Determine the (X, Y) coordinate at the center of the cell enclosing the given text.  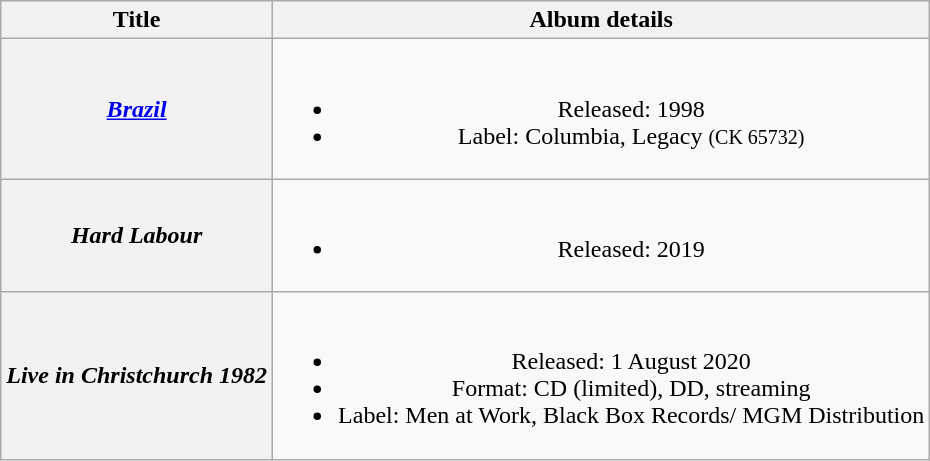
Live in Christchurch 1982 (137, 376)
Released: 1 August 2020Format: CD (limited), DD, streamingLabel: Men at Work, Black Box Records/ MGM Distribution (602, 376)
Released: 2019 (602, 236)
Title (137, 20)
Brazil (137, 109)
Album details (602, 20)
Hard Labour (137, 236)
Released: 1998Label: Columbia, Legacy (CK 65732) (602, 109)
